Search for the cell housing the specified text and yield its [x, y] center coordinate. 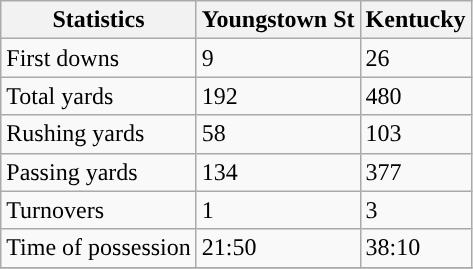
480 [416, 96]
Youngstown St [278, 20]
26 [416, 58]
21:50 [278, 248]
Kentucky [416, 20]
Turnovers [99, 210]
38:10 [416, 248]
103 [416, 134]
Passing yards [99, 172]
1 [278, 210]
9 [278, 58]
Rushing yards [99, 134]
First downs [99, 58]
58 [278, 134]
134 [278, 172]
Total yards [99, 96]
Statistics [99, 20]
3 [416, 210]
Time of possession [99, 248]
192 [278, 96]
377 [416, 172]
